Capture the cell that displays the provided text and extract its [x, y] central coordinate. 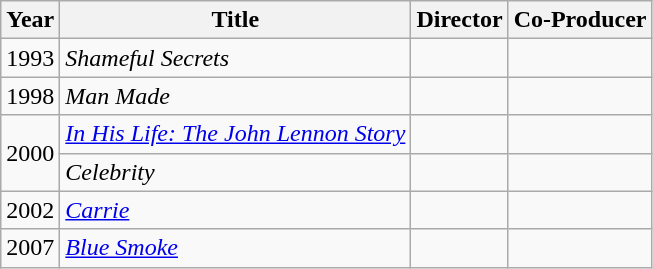
In His Life: The John Lennon Story [236, 134]
Director [460, 20]
Title [236, 20]
Blue Smoke [236, 248]
Carrie [236, 210]
1998 [30, 96]
1993 [30, 58]
Year [30, 20]
Shameful Secrets [236, 58]
Celebrity [236, 172]
2000 [30, 153]
2002 [30, 210]
Co-Producer [580, 20]
Man Made [236, 96]
2007 [30, 248]
